Output the [X, Y] coordinate of the center of the cell containing the given text.  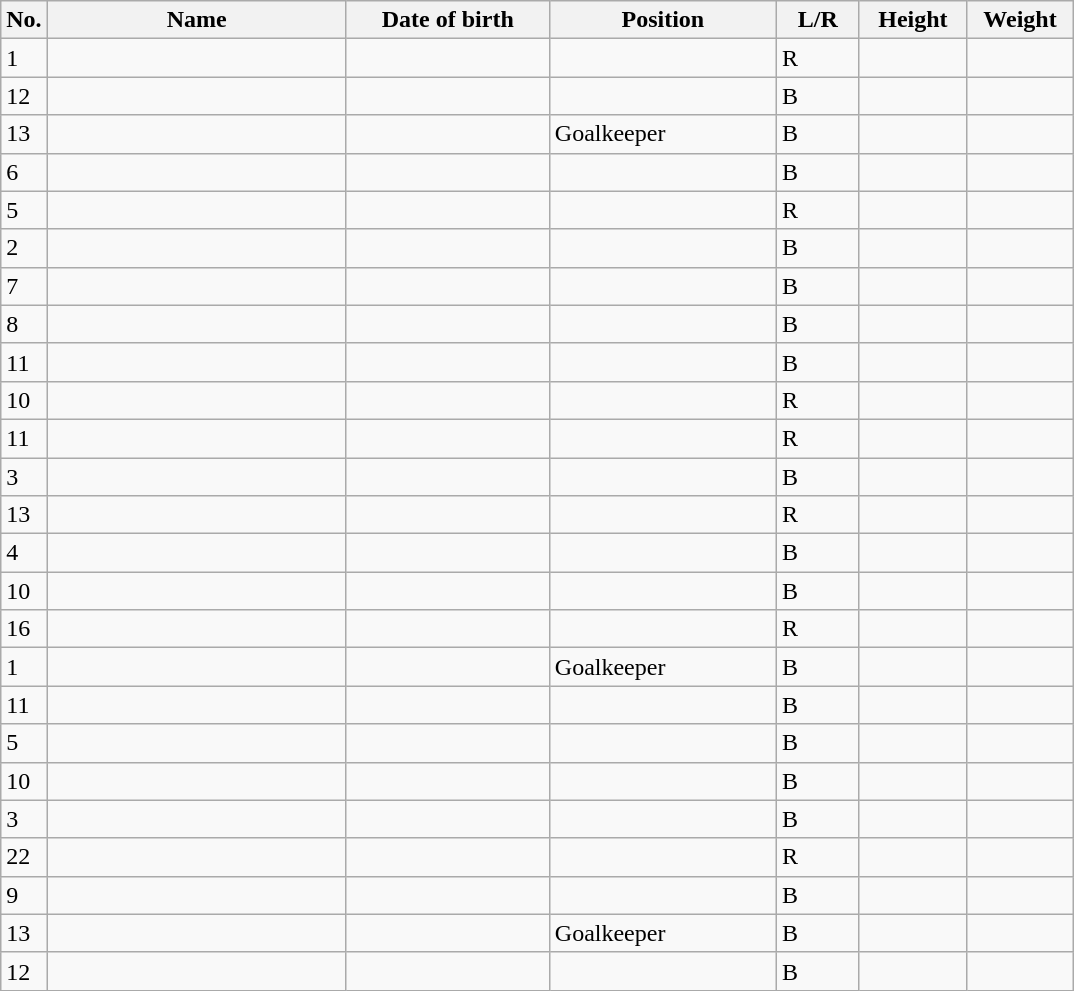
Date of birth [448, 20]
9 [24, 895]
Position [662, 20]
Name [196, 20]
6 [24, 172]
Height [912, 20]
2 [24, 248]
Weight [1020, 20]
16 [24, 629]
8 [24, 324]
22 [24, 857]
7 [24, 286]
4 [24, 553]
L/R [818, 20]
No. [24, 20]
